Search for the cell housing the specified text and yield its [x, y] center coordinate. 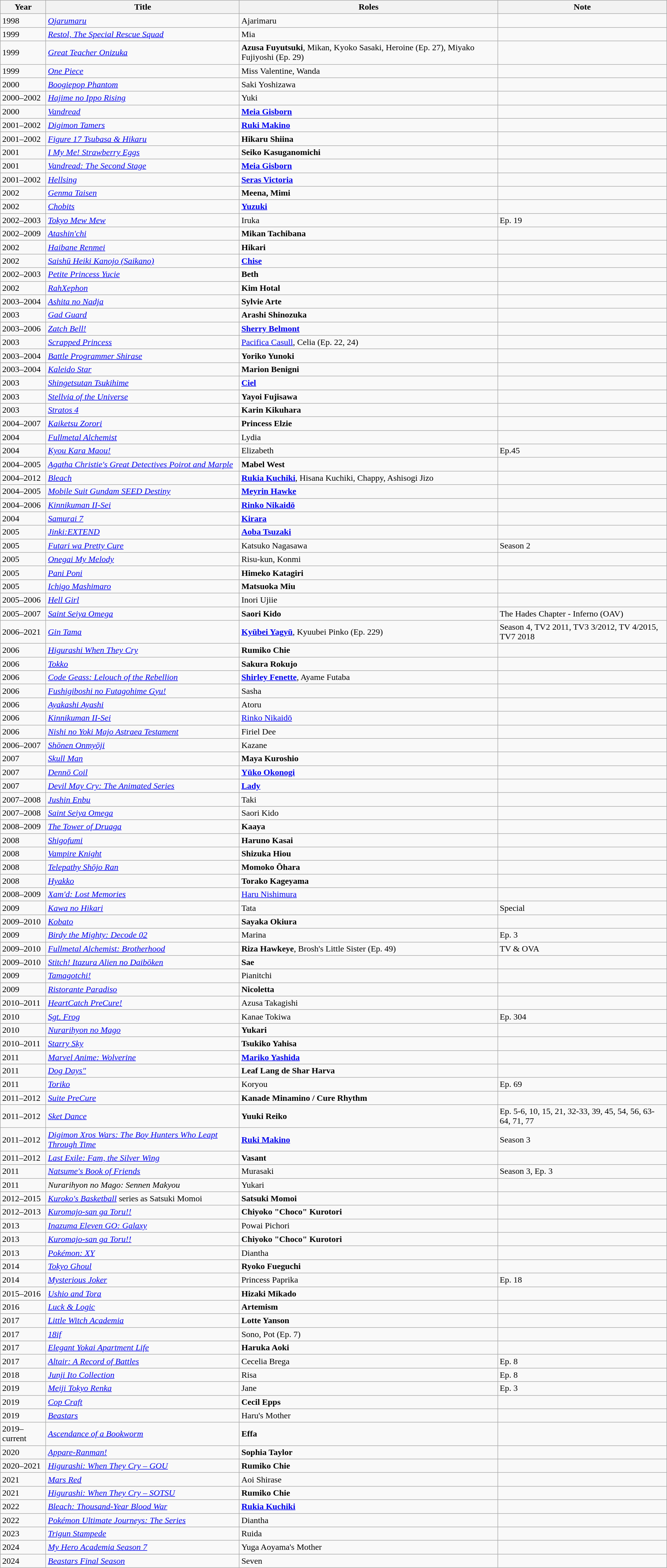
Risa [368, 1375]
Nicoletta [368, 989]
Nurarihyon no Mago [143, 1030]
Kaaya [368, 826]
Seiko Kasuganomichi [368, 152]
2012–2015 [23, 1198]
Kyūbei Yagyū, Kyuubei Pinko (Ep. 229) [368, 632]
2020 [23, 1452]
Xam'd: Lost Memories [143, 894]
Princess Elzie [368, 424]
Ep. 19 [582, 220]
Hikari [368, 247]
Hikaru Shiina [368, 139]
Leaf Lang de Shar Harva [368, 1071]
Scrapped Princess [143, 342]
Hell Girl [143, 600]
Sophia Taylor [368, 1452]
Kim Hotal [368, 288]
Arashi Shinozuka [368, 315]
Pokémon: XY [143, 1253]
Skull Man [143, 759]
Seras Victoria [368, 179]
Kaiketsu Zorori [143, 424]
Koryou [368, 1084]
2006–2007 [23, 745]
Yūko Okonogi [368, 772]
My Hero Academia Season 7 [143, 1547]
Kawa no Hikari [143, 908]
Hajime no Ippo Rising [143, 98]
Haruka Aoki [368, 1348]
Higurashi When They Cry [143, 650]
Stellvia of the Universe [143, 397]
Fushigiboshi no Futagohime Gyu! [143, 691]
Firiel Dee [368, 732]
Kyou Kara Maou! [143, 451]
Marina [368, 935]
Tokyo Mew Mew [143, 220]
Kobato [143, 922]
Aoi Shirase [368, 1479]
Elegant Yokai Apartment Life [143, 1348]
Natsume's Book of Friends [143, 1171]
Shizuka Hiou [368, 854]
Title [143, 7]
Himeko Katagiri [368, 573]
Nurarihyon no Mago: Sennen Makyou [143, 1185]
18if [143, 1334]
Ep. 18 [582, 1280]
Taki [368, 799]
Ojarumaru [143, 21]
2004–2012 [23, 478]
Toriko [143, 1084]
Shōnen Onmyōji [143, 745]
Haruno Kasai [368, 840]
2019–current [23, 1434]
Appare-Ranman! [143, 1452]
Meena, Mimi [368, 193]
Azusa Takagishi [368, 1003]
Shigofumi [143, 840]
Tata [368, 908]
Telepathy Shōjo Ran [143, 867]
Mabel West [368, 464]
Tamagotchi! [143, 976]
Sasha [368, 691]
Sherry Belmont [368, 329]
Junji Ito Collection [143, 1375]
Nishi no Yoki Majo Astraea Testament [143, 732]
Tokyo Ghoul [143, 1266]
Karin Kikuhara [368, 410]
Kanae Tokiwa [368, 1016]
Last Exile: Fam, the Silver Wing [143, 1158]
Futari wa Pretty Cure [143, 546]
Yuki [368, 98]
Ashita no Nadja [143, 301]
2012–2013 [23, 1212]
I My Me! Strawberry Eggs [143, 152]
Yuuki Reiko [368, 1116]
Ryoko Fueguchi [368, 1266]
2005–2007 [23, 613]
Season 3 [582, 1140]
Samurai 7 [143, 519]
Saishū Heiki Kanojo (Saikano) [143, 261]
Miss Valentine, Wanda [368, 71]
Princess Paprika [368, 1280]
TV & OVA [582, 949]
Agatha Christie's Great Detectives Poirot and Marple [143, 464]
Haru's Mother [368, 1415]
Vandread [143, 112]
Ichigo Mashimaro [143, 586]
Cecil Epps [368, 1402]
Altair: A Record of Battles [143, 1361]
2004–2007 [23, 424]
Great Teacher Onizuka [143, 53]
Year [23, 7]
Yuzuki [368, 207]
Tokko [143, 664]
Boogiepop Phantom [143, 84]
Lydia [368, 437]
The Tower of Druaga [143, 826]
Ascendance of a Bookworm [143, 1434]
Ep. 304 [582, 1016]
Higurashi: When They Cry – GOU [143, 1466]
Maya Kuroshio [368, 759]
Matsuoka Miu [368, 586]
Stitch! Itazura Alien no Daibōken [143, 962]
2004–2006 [23, 505]
Sae [368, 962]
Ayakashi Ayashi [143, 705]
2018 [23, 1375]
Jinki:EXTEND [143, 532]
Luck & Logic [143, 1307]
Ep.45 [582, 451]
Stratos 4 [143, 410]
2003–2006 [23, 329]
The Hades Chapter - Inferno (OAV) [582, 613]
Onegai My Melody [143, 559]
Petite Princess Yucie [143, 274]
Haibane Renmei [143, 247]
Fullmetal Alchemist: Brotherhood [143, 949]
Genma Taisen [143, 193]
One Piece [143, 71]
Lotte Yanson [368, 1321]
2020–2021 [23, 1466]
Kaleido Star [143, 369]
Artemism [368, 1307]
Ep. 69 [582, 1084]
Effa [368, 1434]
Sket Dance [143, 1116]
Yuga Aoyama's Mother [368, 1547]
Lady [368, 786]
Aoba Tsuzaki [368, 532]
Beastars [143, 1415]
Iruka [368, 220]
Rukia Kuchiki, Hisana Kuchiki, Chappy, Ashisogi Jizo [368, 478]
Inazuma Eleven GO: Galaxy [143, 1226]
Powai Pichori [368, 1226]
Elizabeth [368, 451]
Satsuki Momoi [368, 1198]
Birdy the Mighty: Decode 02 [143, 935]
Chise [368, 261]
Beth [368, 274]
Mariko Yashida [368, 1057]
Cop Craft [143, 1402]
Marvel Anime: Wolverine [143, 1057]
2002–2009 [23, 234]
Code Geass: Lelouch of the Rebellion [143, 677]
2006–2021 [23, 632]
Shirley Fenette, Ayame Futaba [368, 677]
Digimon Tamers [143, 125]
Shingetsutan Tsukihime [143, 383]
2015–2016 [23, 1293]
Murasaki [368, 1171]
Pani Poni [143, 573]
Jushin Enbu [143, 799]
Restol, The Special Rescue Squad [143, 34]
Little Witch Academia [143, 1321]
Riza Hawkeye, Brosh's Little Sister (Ep. 49) [368, 949]
Marion Benigni [368, 369]
2023 [23, 1534]
Ep. 5-6, 10, 15, 21, 32-33, 39, 45, 54, 56, 63-64, 71, 77 [582, 1116]
Zatch Bell! [143, 329]
Chobits [143, 207]
Sayaka Okiura [368, 922]
Kirara [368, 519]
Azusa Fuyutsuki, Mikan, Kyoko Sasaki, Heroine (Ep. 27), Miyako Fujiyoshi (Ep. 29) [368, 53]
Pacifica Casull, Celia (Ep. 22, 24) [368, 342]
Kuroko's Basketball series as Satsuki Momoi [143, 1198]
HeartCatch PreCure! [143, 1003]
Battle Programmer Shirase [143, 356]
Katsuko Nagasawa [368, 546]
Beastars Final Season [143, 1561]
Pokémon Ultimate Journeys: The Series [143, 1520]
Hellsing [143, 179]
Ushio and Tora [143, 1293]
Bleach: Thousand-Year Blood War [143, 1506]
Meiji Tokyo Renka [143, 1388]
Mysterious Joker [143, 1280]
Hyakko [143, 881]
Starry Sky [143, 1043]
Pianitchi [368, 976]
Haru Nishimura [368, 894]
Season 4, TV2 2011, TV3 3/2012, TV 4/2015, TV7 2018 [582, 632]
Yoriko Yunoki [368, 356]
Inori Ujiie [368, 600]
Sono, Pot (Ep. 7) [368, 1334]
Sylvie Arte [368, 301]
Seven [368, 1561]
Cecelia Brega [368, 1361]
2000–2002 [23, 98]
Trigun Stampede [143, 1534]
2016 [23, 1307]
Kanade Minamino / Cure Rhythm [368, 1098]
Ristorante Paradiso [143, 989]
Dennō Coil [143, 772]
Jane [368, 1388]
Roles [368, 7]
Figure 17 Tsubasa & Hikaru [143, 139]
Sgt. Frog [143, 1016]
Season 3, Ep. 3 [582, 1171]
Dog Days" [143, 1071]
1998 [23, 21]
Vasant [368, 1158]
Fullmetal Alchemist [143, 437]
Gin Tama [143, 632]
Mia [368, 34]
Vandread: The Second Stage [143, 166]
Mikan Tachibana [368, 234]
Saki Yoshizawa [368, 84]
Sakura Rokujo [368, 664]
Meyrin Hawke [368, 491]
Torako Kageyama [368, 881]
Ciel [368, 383]
Atoru [368, 705]
Tsukiko Yahisa [368, 1043]
Ajarimaru [368, 21]
Higurashi: When They Cry – SOTSU [143, 1493]
Yayoi Fujisawa [368, 397]
Mars Red [143, 1479]
Ruida [368, 1534]
Note [582, 7]
RahXephon [143, 288]
Suite PreCure [143, 1098]
Mobile Suit Gundam SEED Destiny [143, 491]
Special [582, 908]
Devil May Cry: The Animated Series [143, 786]
Rukia Kuchiki [368, 1506]
2005–2006 [23, 600]
Risu-kun, Konmi [368, 559]
Hizaki Mikado [368, 1293]
Bleach [143, 478]
Gad Guard [143, 315]
Kazane [368, 745]
Season 2 [582, 546]
Atashin'chi [143, 234]
Momoko Ōhara [368, 867]
Vampire Knight [143, 854]
Digimon Xros Wars: The Boy Hunters Who Leapt Through Time [143, 1140]
